For the text-containing cell, return its midpoint in (x, y) coordinate format. 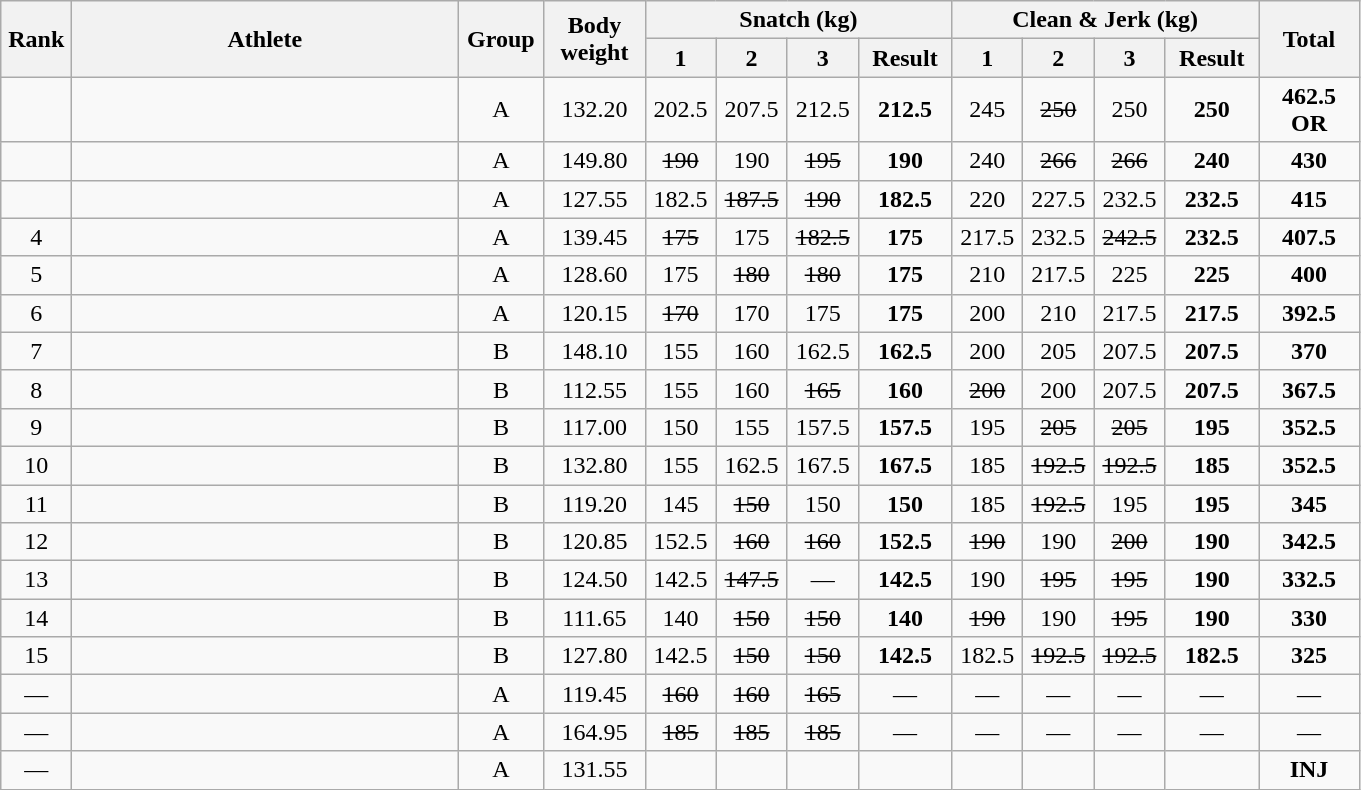
132.20 (594, 110)
4 (36, 237)
149.80 (594, 161)
111.65 (594, 618)
127.80 (594, 656)
345 (1308, 503)
132.80 (594, 465)
Rank (36, 39)
Clean & Jerk (kg) (1106, 20)
145 (680, 503)
227.5 (1058, 199)
119.45 (594, 694)
Athlete (265, 39)
330 (1308, 618)
139.45 (594, 237)
10 (36, 465)
220 (988, 199)
12 (36, 542)
127.55 (594, 199)
332.5 (1308, 580)
164.95 (594, 732)
8 (36, 389)
117.00 (594, 427)
430 (1308, 161)
242.5 (1130, 237)
128.60 (594, 275)
Total (1308, 39)
131.55 (594, 770)
Group (501, 39)
14 (36, 618)
6 (36, 313)
148.10 (594, 351)
9 (36, 427)
INJ (1308, 770)
462.5 OR (1308, 110)
415 (1308, 199)
147.5 (752, 580)
187.5 (752, 199)
407.5 (1308, 237)
392.5 (1308, 313)
112.55 (594, 389)
Body weight (594, 39)
119.20 (594, 503)
245 (988, 110)
325 (1308, 656)
Snatch (kg) (798, 20)
7 (36, 351)
400 (1308, 275)
5 (36, 275)
15 (36, 656)
11 (36, 503)
120.85 (594, 542)
342.5 (1308, 542)
120.15 (594, 313)
13 (36, 580)
202.5 (680, 110)
370 (1308, 351)
367.5 (1308, 389)
124.50 (594, 580)
